Return [x, y] of the center of cell containing provided text 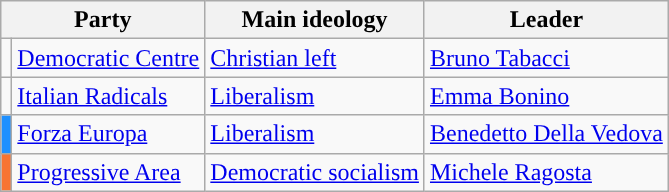
Italian Radicals [108, 96]
Bruno Tabacci [546, 58]
Democratic Centre [108, 58]
Party [103, 20]
Main ideology [315, 20]
Emma Bonino [546, 96]
Benedetto Della Vedova [546, 134]
Michele Ragosta [546, 172]
Christian left [315, 58]
Leader [546, 20]
Democratic socialism [315, 172]
Forza Europa [108, 134]
Progressive Area [108, 172]
